Pinpoint the cell where the given text exists, returning its (x, y) midpoint coordinate. 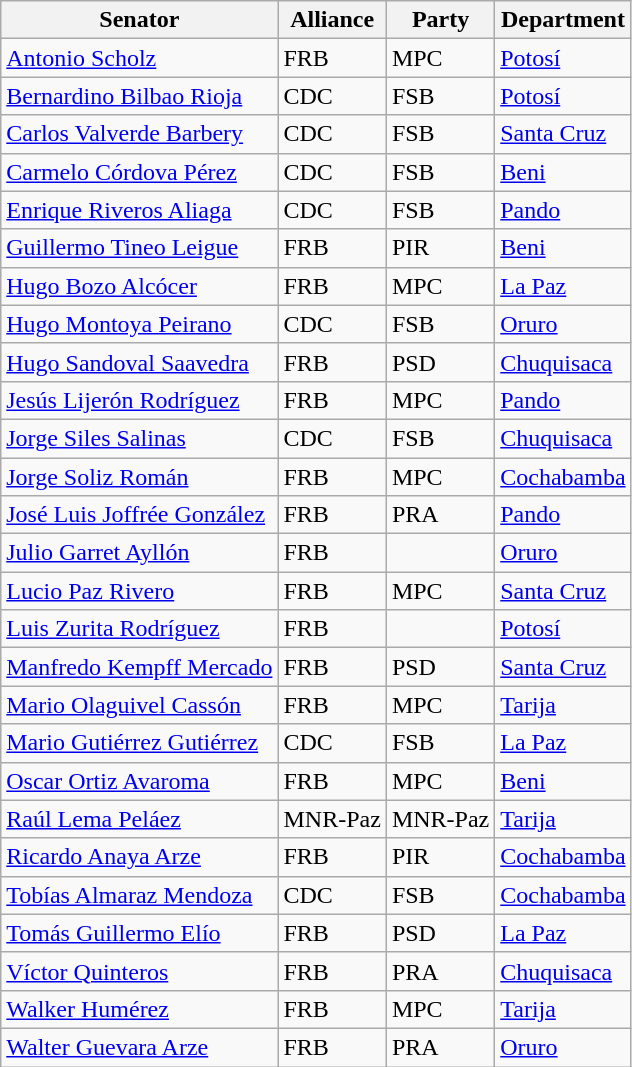
Party (440, 20)
Walter Guevara Arze (140, 1047)
Carlos Valverde Barbery (140, 134)
Enrique Riveros Aliaga (140, 210)
Senator (140, 20)
Raúl Lema Peláez (140, 819)
Tomás Guillermo Elío (140, 933)
Mario Olaguivel Cassón (140, 705)
Hugo Bozo Alcócer (140, 286)
Tobías Almaraz Mendoza (140, 895)
Víctor Quinteros (140, 971)
Ricardo Anaya Arze (140, 857)
Guillermo Tineo Leigue (140, 248)
Bernardino Bilbao Rioja (140, 96)
José Luis Joffrée González (140, 515)
Jesús Lijerón Rodríguez (140, 400)
Carmelo Córdova Pérez (140, 172)
Antonio Scholz (140, 58)
Hugo Sandoval Saavedra (140, 362)
Jorge Siles Salinas (140, 438)
Oscar Ortiz Avaroma (140, 781)
Walker Humérez (140, 1009)
Hugo Montoya Peirano (140, 324)
Lucio Paz Rivero (140, 591)
Luis Zurita Rodríguez (140, 629)
Department (563, 20)
Manfredo Kempff Mercado (140, 667)
Alliance (332, 20)
Jorge Soliz Román (140, 477)
Mario Gutiérrez Gutiérrez (140, 743)
Julio Garret Ayllón (140, 553)
